Return the (X, Y) coordinate for the center point of the cell that contains the specified text.  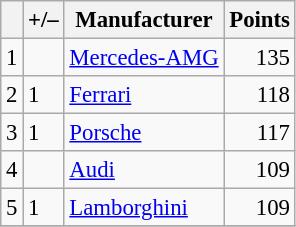
Audi (144, 170)
Manufacturer (144, 20)
Mercedes-AMG (144, 58)
5 (12, 208)
Lamborghini (144, 208)
118 (260, 95)
+/– (44, 20)
3 (12, 133)
Porsche (144, 133)
2 (12, 95)
117 (260, 133)
4 (12, 170)
Ferrari (144, 95)
Points (260, 20)
135 (260, 58)
